Identify which cell holds the provided text, then report its (X, Y) central coordinate. 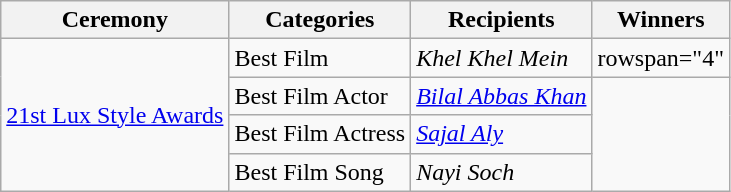
rowspan="4" (661, 58)
21st Lux Style Awards (115, 115)
Best Film (320, 58)
Winners (661, 20)
Categories (320, 20)
Best Film Actress (320, 134)
Ceremony (115, 20)
Recipients (502, 20)
Nayi Soch (502, 172)
Sajal Aly (502, 134)
Bilal Abbas Khan (502, 96)
Khel Khel Mein (502, 58)
Best Film Actor (320, 96)
Best Film Song (320, 172)
